Detect which cell encompasses the target text, then output its (x, y) center coordinate. 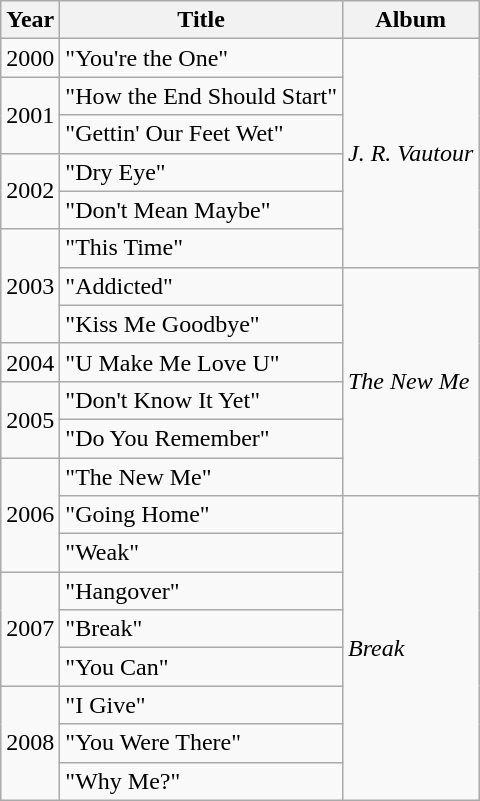
2000 (30, 58)
"Why Me?" (202, 781)
"Gettin' Our Feet Wet" (202, 134)
2006 (30, 515)
"You Can" (202, 667)
"This Time" (202, 248)
2001 (30, 115)
"Kiss Me Goodbye" (202, 324)
"You're the One" (202, 58)
"You Were There" (202, 743)
2003 (30, 286)
The New Me (410, 381)
Break (410, 648)
"Dry Eye" (202, 172)
"Don't Know It Yet" (202, 400)
2007 (30, 629)
Album (410, 20)
"Do You Remember" (202, 438)
2005 (30, 419)
"How the End Should Start" (202, 96)
"Weak" (202, 553)
2002 (30, 191)
"U Make Me Love U" (202, 362)
2004 (30, 362)
Year (30, 20)
Title (202, 20)
"Addicted" (202, 286)
"I Give" (202, 705)
"The New Me" (202, 477)
J. R. Vautour (410, 153)
"Hangover" (202, 591)
"Break" (202, 629)
2008 (30, 743)
"Going Home" (202, 515)
"Don't Mean Maybe" (202, 210)
